Determine the (X, Y) coordinate at the center of the cell enclosing the given text.  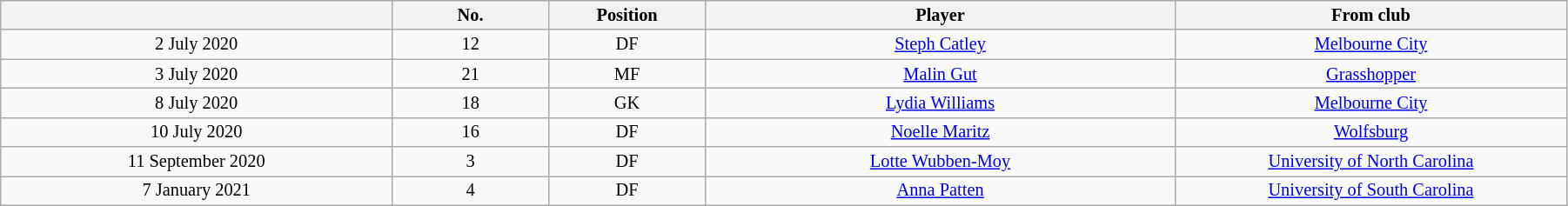
7 January 2021 (197, 190)
Malin Gut (941, 74)
Noelle Maritz (941, 132)
10 July 2020 (197, 132)
University of North Carolina (1371, 162)
Player (941, 15)
From club (1371, 15)
University of South Carolina (1371, 190)
Lydia Williams (941, 103)
MF (627, 74)
3 (471, 162)
16 (471, 132)
Position (627, 15)
Lotte Wubben-Moy (941, 162)
Grasshopper (1371, 74)
11 September 2020 (197, 162)
12 (471, 44)
No. (471, 15)
3 July 2020 (197, 74)
GK (627, 103)
21 (471, 74)
Steph Catley (941, 44)
4 (471, 190)
18 (471, 103)
Anna Patten (941, 190)
Wolfsburg (1371, 132)
2 July 2020 (197, 44)
8 July 2020 (197, 103)
